Provide the [x, y] coordinate of the cell's center where the given text is located.  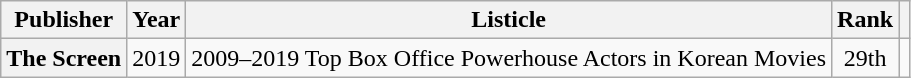
29th [866, 58]
The Screen [64, 58]
Year [156, 20]
Rank [866, 20]
2009–2019 Top Box Office Powerhouse Actors in Korean Movies [509, 58]
Listicle [509, 20]
Publisher [64, 20]
2019 [156, 58]
